Detect which cell encompasses the target text, then output its [x, y] center coordinate. 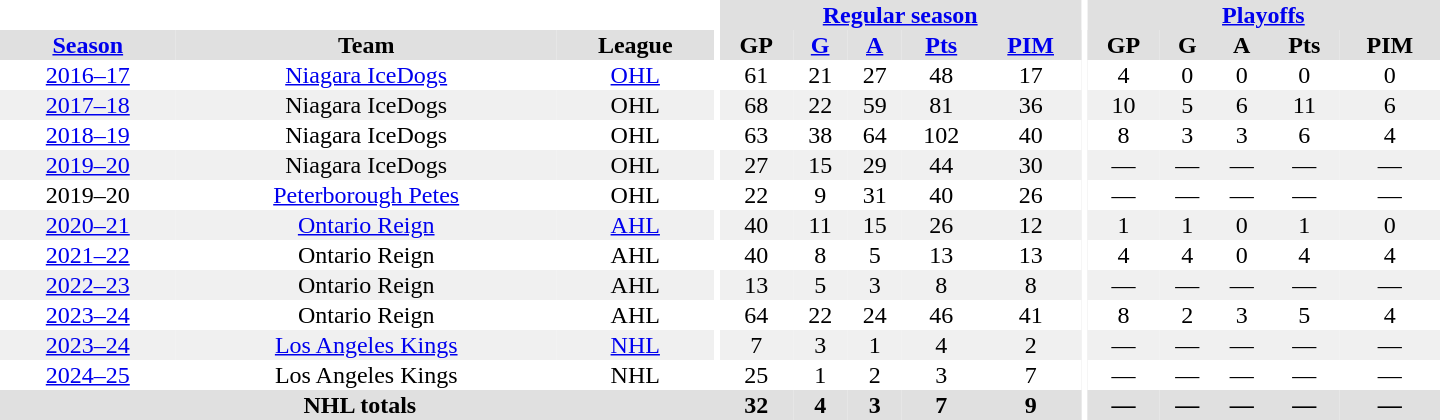
25 [756, 375]
31 [874, 195]
38 [820, 135]
Peterborough Petes [366, 195]
Playoffs [1264, 15]
29 [874, 165]
2022–23 [88, 285]
League [636, 45]
68 [756, 105]
102 [942, 135]
36 [1031, 105]
24 [874, 315]
81 [942, 105]
63 [756, 135]
17 [1031, 75]
2018–19 [88, 135]
2016–17 [88, 75]
2017–18 [88, 105]
44 [942, 165]
41 [1031, 315]
32 [756, 405]
Team [366, 45]
21 [820, 75]
61 [756, 75]
10 [1124, 105]
2020–21 [88, 225]
59 [874, 105]
2021–22 [88, 255]
2024–25 [88, 375]
Regular season [900, 15]
46 [942, 315]
NHL totals [360, 405]
Season [88, 45]
12 [1031, 225]
48 [942, 75]
30 [1031, 165]
